Capture the cell that displays the provided text and extract its [x, y] central coordinate. 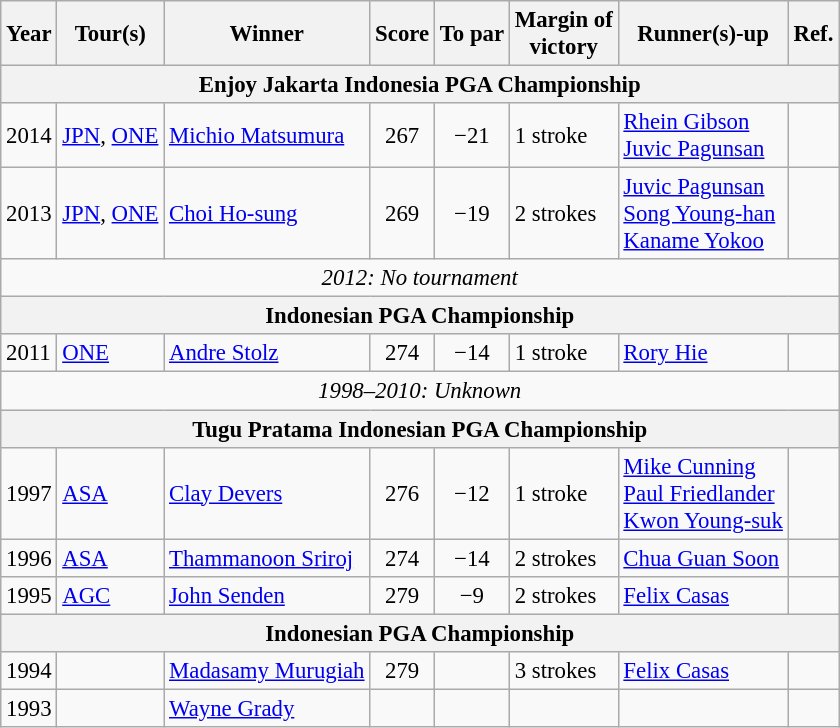
Madasamy Murugiah [267, 671]
Michio Matsumura [267, 136]
Clay Devers [267, 493]
2014 [29, 136]
Chua Guan Soon [703, 558]
Score [402, 34]
1995 [29, 595]
−19 [472, 214]
Tugu Pratama Indonesian PGA Championship [420, 429]
Wayne Grady [267, 708]
3 strokes [564, 671]
Rory Hie [703, 353]
276 [402, 493]
Juvic Pagunsan Song Young-han Kaname Yokoo [703, 214]
−9 [472, 595]
Mike Cunning Paul Friedlander Kwon Young-suk [703, 493]
1997 [29, 493]
Runner(s)-up [703, 34]
269 [402, 214]
Rhein Gibson Juvic Pagunsan [703, 136]
1998–2010: Unknown [420, 391]
2012: No tournament [420, 278]
John Senden [267, 595]
Andre Stolz [267, 353]
1993 [29, 708]
Thammanoon Sriroj [267, 558]
2013 [29, 214]
2011 [29, 353]
1996 [29, 558]
−21 [472, 136]
Winner [267, 34]
Margin ofvictory [564, 34]
Choi Ho-sung [267, 214]
Tour(s) [110, 34]
Ref. [813, 34]
1994 [29, 671]
−12 [472, 493]
Year [29, 34]
Enjoy Jakarta Indonesia PGA Championship [420, 85]
ONE [110, 353]
AGC [110, 595]
267 [402, 136]
To par [472, 34]
